Identify which cell holds the provided text, then report its (X, Y) central coordinate. 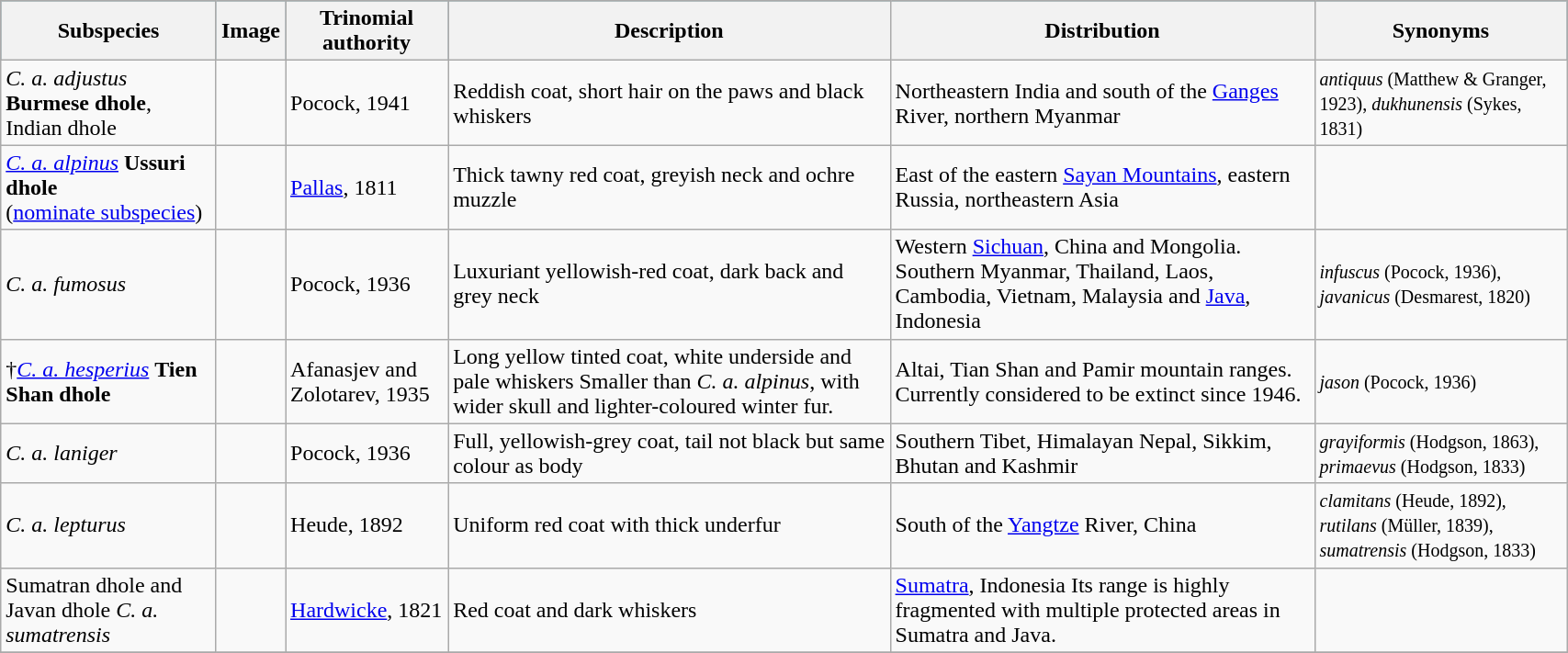
Reddish coat, short hair on the paws and black whiskers (669, 103)
Trinomial authority (367, 31)
Sumatra, Indonesia Its range is highly fragmented with multiple protected areas in Sumatra and Java. (1102, 610)
Long yellow tinted coat, white underside and pale whiskers Smaller than C. a. alpinus, with wider skull and lighter-coloured winter fur. (669, 381)
Full, yellowish-grey coat, tail not black but same colour as body (669, 454)
C. a. alpinus Ussuri dhole(nominate subspecies) (108, 187)
antiquus (Matthew & Granger, 1923), dukhunensis (Sykes, 1831) (1440, 103)
infuscus (Pocock, 1936), javanicus (Desmarest, 1820) (1440, 285)
Uniform red coat with thick underfur (669, 525)
South of the Yangtze River, China (1102, 525)
Red coat and dark whiskers (669, 610)
C. a. fumosus (108, 285)
C. a. laniger (108, 454)
Image (250, 31)
Sumatran dhole and Javan dhole C. a. sumatrensis (108, 610)
Pallas, 1811 (367, 187)
†C. a. hesperius Tien Shan dhole (108, 381)
grayiformis (Hodgson, 1863), primaevus (Hodgson, 1833) (1440, 454)
Afanasjev and Zolotarev, 1935 (367, 381)
jason (Pocock, 1936) (1440, 381)
Luxuriant yellowish-red coat, dark back and grey neck (669, 285)
Hardwicke, 1821 (367, 610)
Western Sichuan, China and Mongolia. Southern Myanmar, Thailand, Laos, Cambodia, Vietnam, Malaysia and Java, Indonesia (1102, 285)
Description (669, 31)
clamitans (Heude, 1892), rutilans (Müller, 1839), sumatrensis (Hodgson, 1833) (1440, 525)
C. a. lepturus (108, 525)
Northeastern India and south of the Ganges River, northern Myanmar (1102, 103)
East of the eastern Sayan Mountains, eastern Russia, northeastern Asia (1102, 187)
Thick tawny red coat, greyish neck and ochre muzzle (669, 187)
C. a. adjustus Burmese dhole, Indian dhole (108, 103)
Altai, Tian Shan and Pamir mountain ranges. Currently considered to be extinct since 1946. (1102, 381)
Distribution (1102, 31)
Southern Tibet, Himalayan Nepal, Sikkim, Bhutan and Kashmir (1102, 454)
Pocock, 1941 (367, 103)
Subspecies (108, 31)
Synonyms (1440, 31)
Heude, 1892 (367, 525)
